Search for the cell housing the specified text and yield its (x, y) center coordinate. 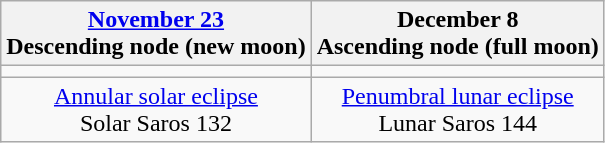
December 8Ascending node (full moon) (458, 34)
Penumbral lunar eclipseLunar Saros 144 (458, 110)
November 23Descending node (new moon) (156, 34)
Annular solar eclipseSolar Saros 132 (156, 110)
